Provide the [x, y] coordinate of the cell's center where the given text is located.  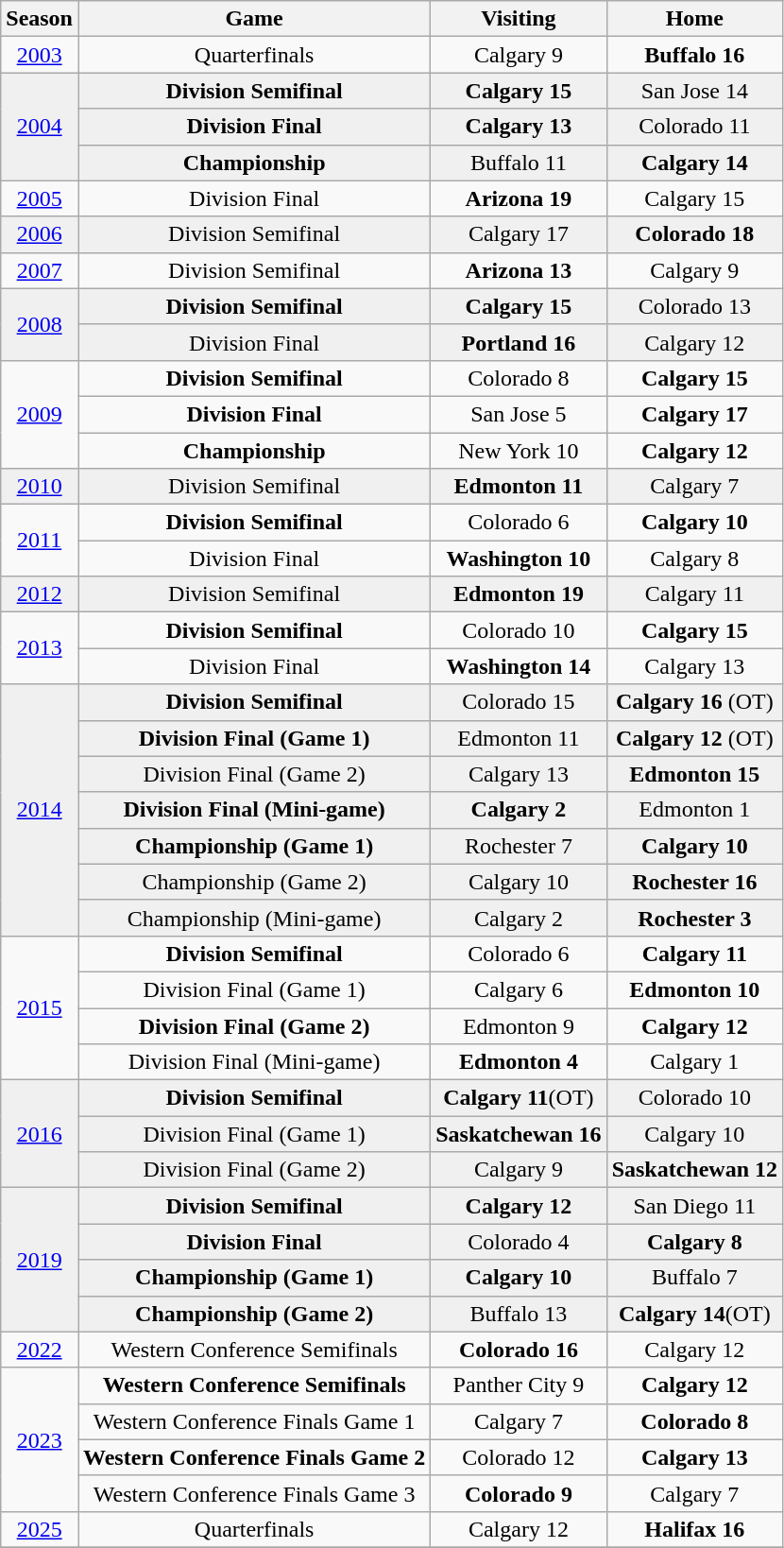
2025 [40, 1529]
Colorado 12 [519, 1457]
2007 [40, 270]
Calgary 14 [694, 163]
Calgary 1 [694, 1062]
Rochester 7 [519, 846]
Colorado 16 [519, 1350]
2012 [40, 594]
Home [694, 19]
Season [40, 19]
Colorado 15 [519, 702]
Portland 16 [519, 342]
Game [253, 19]
2022 [40, 1350]
Edmonton 19 [519, 594]
Calgary 16 (OT) [694, 702]
2013 [40, 648]
Edmonton 9 [519, 1025]
Calgary 11(OT) [519, 1098]
Panther City 9 [519, 1385]
New York 10 [519, 451]
2015 [40, 1007]
2016 [40, 1134]
Western Conference Finals Game 3 [253, 1493]
Edmonton 15 [694, 774]
Halifax 16 [694, 1529]
2014 [40, 810]
2008 [40, 324]
Arizona 13 [519, 270]
Edmonton 1 [694, 810]
Calgary 6 [519, 989]
Buffalo 7 [694, 1278]
Arizona 19 [519, 198]
Buffalo 13 [519, 1314]
Edmonton 10 [694, 989]
Saskatchewan 12 [694, 1170]
Rochester 16 [694, 882]
Western Conference Finals Game 2 [253, 1457]
Colorado 18 [694, 234]
2004 [40, 127]
2006 [40, 234]
2009 [40, 414]
San Jose 5 [519, 414]
Washington 10 [519, 559]
Visiting [519, 19]
2010 [40, 487]
Championship (Mini-game) [253, 918]
Calgary 12 (OT) [694, 738]
Washington 14 [519, 666]
2019 [40, 1260]
Edmonton 4 [519, 1062]
Calgary 14(OT) [694, 1314]
Western Conference Finals Game 1 [253, 1421]
Buffalo 11 [519, 163]
Colorado 13 [694, 306]
Colorado 11 [694, 127]
2011 [40, 541]
Colorado 4 [519, 1242]
Rochester 3 [694, 918]
San Jose 14 [694, 91]
2023 [40, 1439]
Buffalo 16 [694, 55]
Saskatchewan 16 [519, 1134]
2005 [40, 198]
2003 [40, 55]
Colorado 9 [519, 1493]
San Diego 11 [694, 1206]
